Capture the cell that displays the provided text and extract its [x, y] central coordinate. 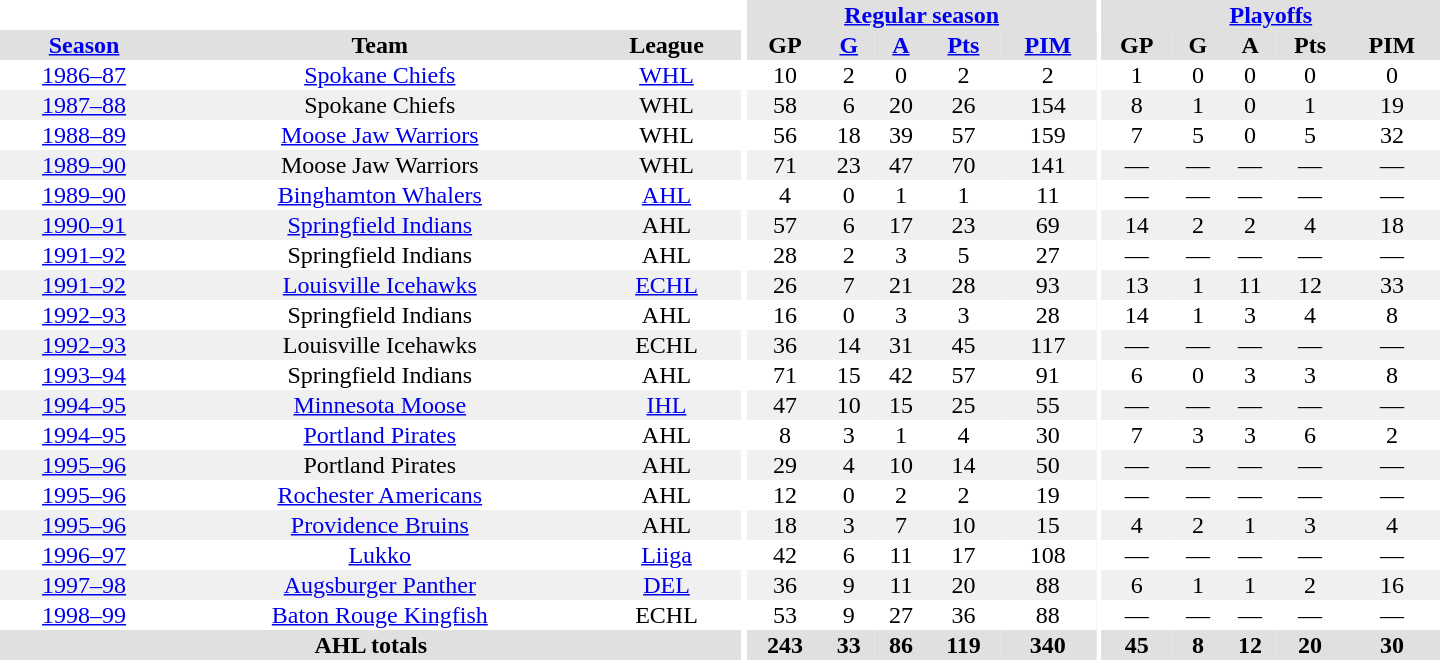
1998–99 [84, 615]
Baton Rouge Kingfish [380, 615]
1996–97 [84, 555]
340 [1048, 645]
DEL [666, 585]
69 [1048, 225]
1990–91 [84, 225]
159 [1048, 135]
AHL totals [371, 645]
243 [784, 645]
1987–88 [84, 105]
29 [784, 465]
39 [901, 135]
32 [1392, 135]
117 [1048, 345]
Team [380, 45]
154 [1048, 105]
Playoffs [1271, 15]
53 [784, 615]
25 [964, 405]
1986–87 [84, 75]
86 [901, 645]
1993–94 [84, 375]
Minnesota Moose [380, 405]
91 [1048, 375]
108 [1048, 555]
Rochester Americans [380, 495]
119 [964, 645]
IHL [666, 405]
13 [1137, 285]
League [666, 45]
21 [901, 285]
1997–98 [84, 585]
58 [784, 105]
31 [901, 345]
Providence Bruins [380, 525]
141 [1048, 165]
56 [784, 135]
Augsburger Panther [380, 585]
Lukko [380, 555]
1988–89 [84, 135]
93 [1048, 285]
55 [1048, 405]
50 [1048, 465]
Season [84, 45]
70 [964, 165]
Binghamton Whalers [380, 195]
Liiga [666, 555]
Regular season [922, 15]
